Extract the (x, y) coordinate from the center of the cell holding the provided text.  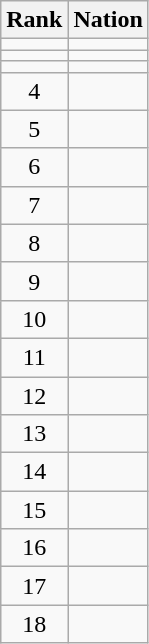
17 (34, 586)
7 (34, 205)
Rank (34, 20)
12 (34, 395)
18 (34, 624)
14 (34, 472)
4 (34, 91)
6 (34, 167)
5 (34, 129)
11 (34, 357)
8 (34, 243)
9 (34, 281)
Nation (108, 20)
15 (34, 510)
16 (34, 548)
13 (34, 434)
10 (34, 319)
